Extract the [X, Y] coordinate from the center of the cell holding the provided text.  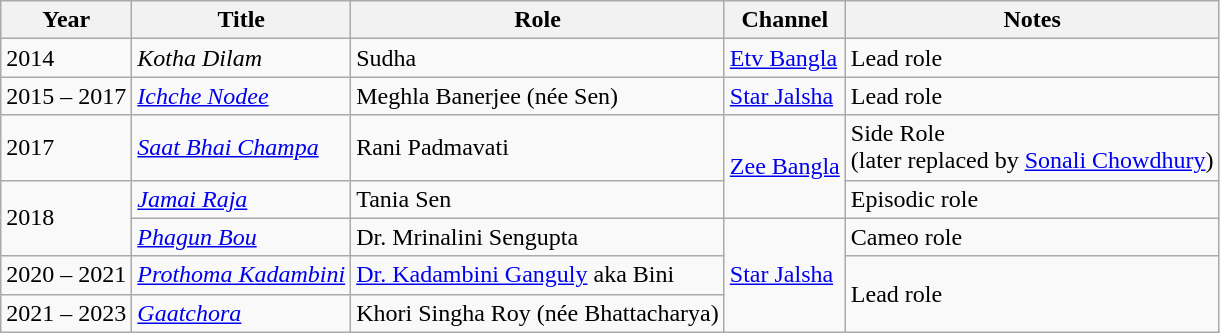
2015 – 2017 [66, 96]
Kotha Dilam [242, 58]
Meghla Banerjee (née Sen) [538, 96]
Role [538, 20]
Dr. Mrinalini Sengupta [538, 237]
Notes [1032, 20]
Jamai Raja [242, 199]
Rani Padmavati [538, 148]
Khori Singha Roy (née Bhattacharya) [538, 313]
Phagun Bou [242, 237]
2014 [66, 58]
2018 [66, 218]
Cameo role [1032, 237]
Sudha [538, 58]
Prothoma Kadambini [242, 275]
Tania Sen [538, 199]
2020 – 2021 [66, 275]
Title [242, 20]
Saat Bhai Champa [242, 148]
Etv Bangla [784, 58]
Ichche Nodee [242, 96]
Zee Bangla [784, 166]
Episodic role [1032, 199]
Channel [784, 20]
Side Role(later replaced by Sonali Chowdhury) [1032, 148]
Year [66, 20]
2021 – 2023 [66, 313]
Gaatchora [242, 313]
2017 [66, 148]
Dr. Kadambini Ganguly aka Bini [538, 275]
